Find where the given text appears and provide that cell's center as (X, Y) coordinate. 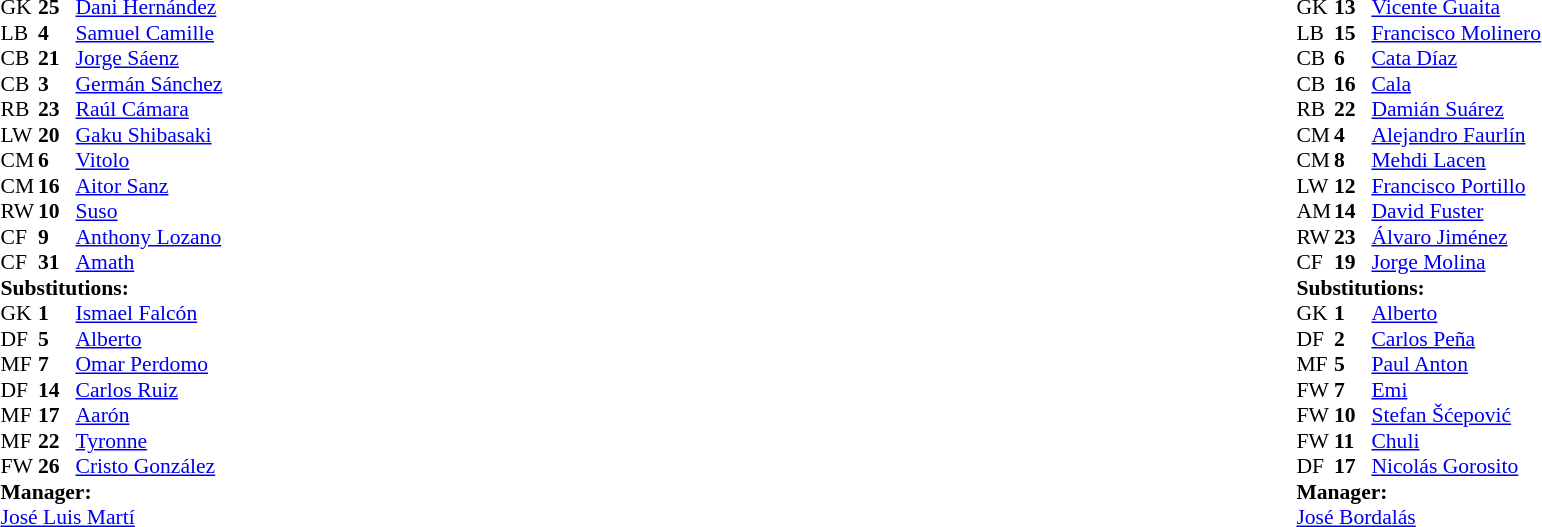
20 (57, 135)
Francisco Molinero (1456, 33)
21 (57, 59)
Cristo González (150, 467)
Francisco Portillo (1456, 186)
Chuli (1456, 441)
Aarón (150, 415)
Anthony Lozano (150, 237)
Nicolás Gorosito (1456, 467)
Ismael Falcón (150, 313)
Paul Anton (1456, 365)
19 (1353, 263)
Cala (1456, 84)
Jorge Sáenz (150, 59)
12 (1353, 186)
Damián Suárez (1456, 109)
9 (57, 237)
Mehdi Lacen (1456, 161)
Aitor Sanz (150, 186)
Emi (1456, 390)
Suso (150, 211)
31 (57, 263)
Vitolo (150, 161)
David Fuster (1456, 211)
3 (57, 84)
Tyronne (150, 441)
26 (57, 467)
Cata Díaz (1456, 59)
Germán Sánchez (150, 84)
Jorge Molina (1456, 263)
8 (1353, 161)
Samuel Camille (150, 33)
Alejandro Faurlín (1456, 135)
Gaku Shibasaki (150, 135)
AM (1315, 211)
Stefan Šćepović (1456, 415)
Álvaro Jiménez (1456, 237)
Omar Perdomo (150, 365)
Carlos Peña (1456, 339)
Amath (150, 263)
2 (1353, 339)
Raúl Cámara (150, 109)
Carlos Ruiz (150, 390)
11 (1353, 441)
15 (1353, 33)
